From the cell containing the given text, extract its center point as (X, Y) coordinate. 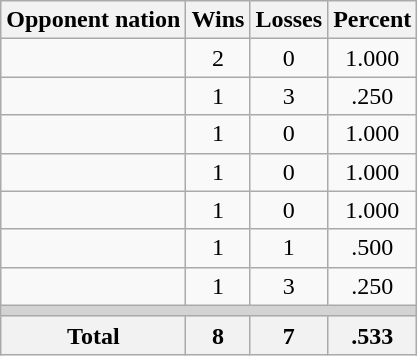
7 (289, 335)
8 (218, 335)
Losses (289, 20)
Percent (372, 20)
Wins (218, 20)
Opponent nation (94, 20)
2 (218, 58)
.500 (372, 248)
Total (94, 335)
.533 (372, 335)
